Provide the [X, Y] coordinate of the cell's center where the given text is located.  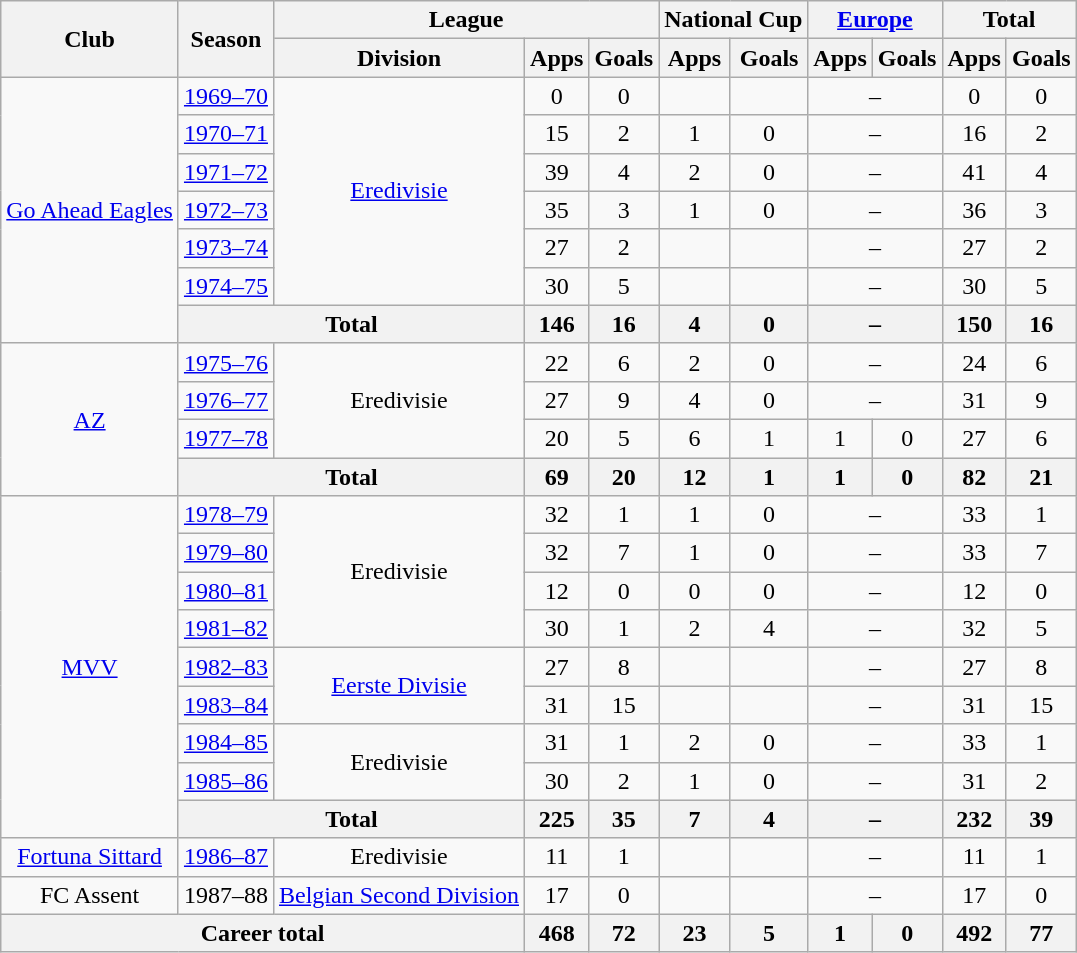
Fortuna Sittard [90, 857]
36 [974, 210]
1985–86 [226, 781]
Club [90, 39]
1975–76 [226, 362]
24 [974, 362]
69 [557, 477]
Division [398, 58]
Career total [263, 933]
Go Ahead Eagles [90, 210]
1982–83 [226, 667]
72 [624, 933]
150 [974, 324]
77 [1041, 933]
MVV [90, 668]
1969–70 [226, 96]
468 [557, 933]
1973–74 [226, 248]
1980–81 [226, 591]
Season [226, 39]
1978–79 [226, 515]
23 [695, 933]
1986–87 [226, 857]
Europe [875, 20]
Eerste Divisie [398, 686]
21 [1041, 477]
1972–73 [226, 210]
Belgian Second Division [398, 895]
FC Assent [90, 895]
82 [974, 477]
22 [557, 362]
1977–78 [226, 438]
1971–72 [226, 172]
League [466, 20]
1981–82 [226, 629]
1974–75 [226, 286]
1987–88 [226, 895]
National Cup [734, 20]
232 [974, 819]
146 [557, 324]
1979–80 [226, 553]
AZ [90, 419]
225 [557, 819]
1983–84 [226, 705]
41 [974, 172]
1976–77 [226, 400]
1984–85 [226, 743]
1970–71 [226, 134]
492 [974, 933]
